Provide the [x, y] coordinate of the cell's center where the given text is located.  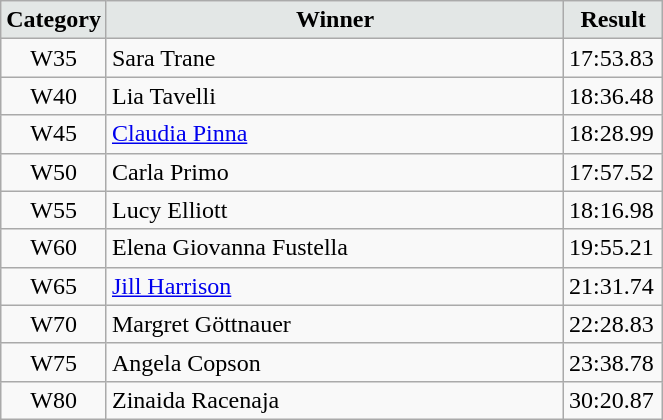
23:38.78 [614, 362]
W50 [54, 172]
Result [614, 20]
Category [54, 20]
Claudia Pinna [334, 134]
30:20.87 [614, 400]
Lia Tavelli [334, 96]
Margret Göttnauer [334, 324]
18:16.98 [614, 210]
Sara Trane [334, 58]
22:28.83 [614, 324]
Elena Giovanna Fustella [334, 248]
19:55.21 [614, 248]
Lucy Elliott [334, 210]
W35 [54, 58]
17:57.52 [614, 172]
21:31.74 [614, 286]
W45 [54, 134]
Carla Primo [334, 172]
Zinaida Racenaja [334, 400]
W60 [54, 248]
W75 [54, 362]
W55 [54, 210]
18:36.48 [614, 96]
W80 [54, 400]
17:53.83 [614, 58]
Jill Harrison [334, 286]
W40 [54, 96]
W65 [54, 286]
Winner [334, 20]
18:28.99 [614, 134]
Angela Copson [334, 362]
W70 [54, 324]
